Output the (x, y) coordinate of the center of the cell containing the given text.  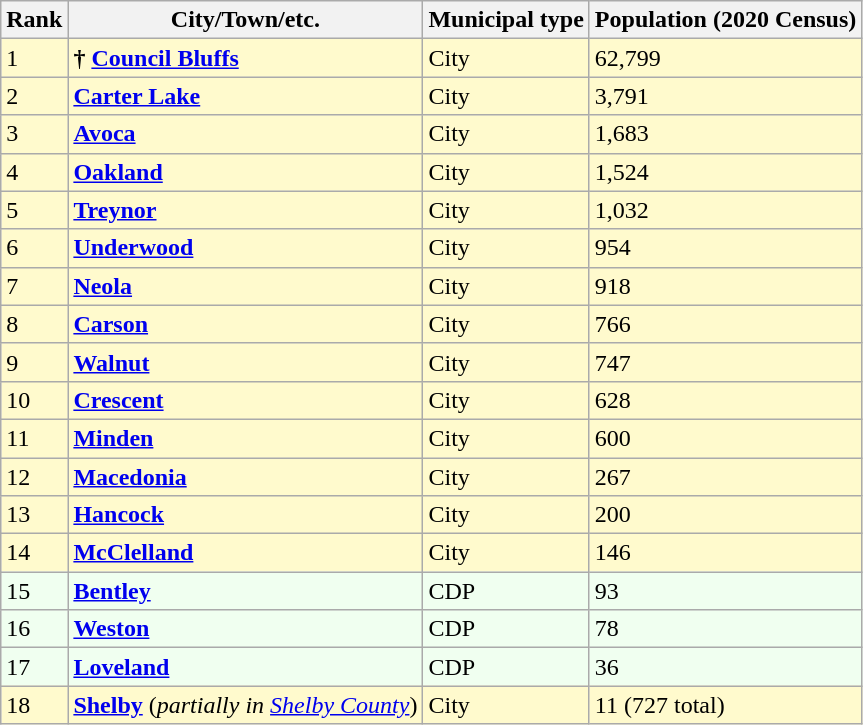
954 (725, 248)
918 (725, 286)
Weston (246, 629)
Avoca (246, 134)
3,791 (725, 96)
Shelby (partially in Shelby County) (246, 705)
Rank (34, 20)
Oakland (246, 172)
6 (34, 248)
Bentley (246, 591)
Carson (246, 324)
200 (725, 515)
Walnut (246, 362)
146 (725, 553)
City/Town/etc. (246, 20)
Crescent (246, 400)
36 (725, 667)
13 (34, 515)
17 (34, 667)
Underwood (246, 248)
4 (34, 172)
1,032 (725, 210)
Minden (246, 438)
3 (34, 134)
600 (725, 438)
11 (727 total) (725, 705)
1,524 (725, 172)
Municipal type (506, 20)
12 (34, 477)
15 (34, 591)
1,683 (725, 134)
Carter Lake (246, 96)
747 (725, 362)
1 (34, 58)
93 (725, 591)
78 (725, 629)
8 (34, 324)
14 (34, 553)
628 (725, 400)
11 (34, 438)
McClelland (246, 553)
10 (34, 400)
18 (34, 705)
267 (725, 477)
2 (34, 96)
7 (34, 286)
Macedonia (246, 477)
Population (2020 Census) (725, 20)
Hancock (246, 515)
766 (725, 324)
62,799 (725, 58)
5 (34, 210)
9 (34, 362)
Neola (246, 286)
16 (34, 629)
Treynor (246, 210)
Loveland (246, 667)
† Council Bluffs (246, 58)
